Identify which cell holds the provided text, then report its [X, Y] central coordinate. 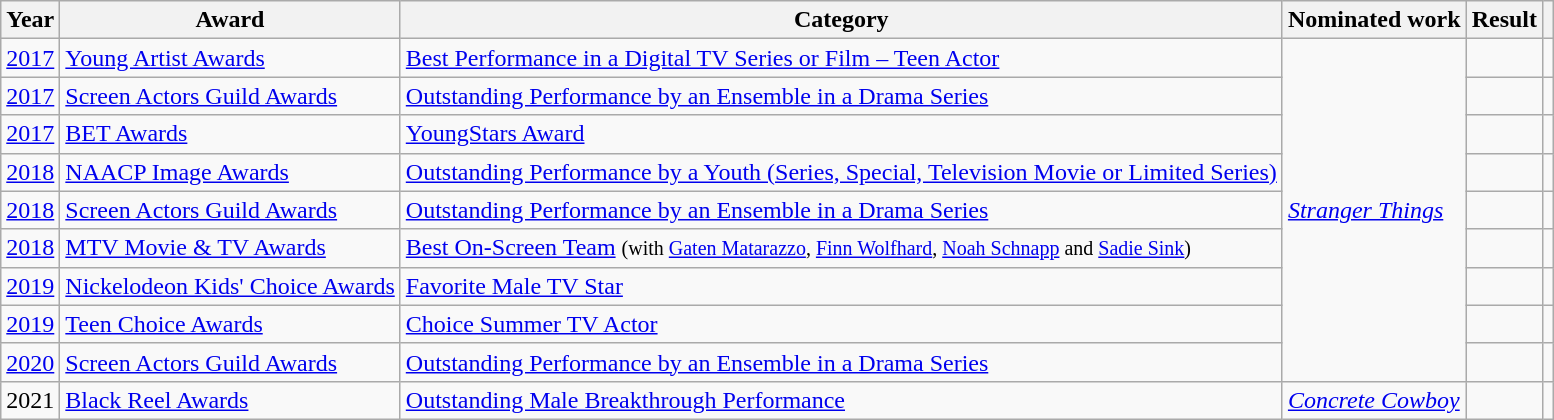
Young Artist Awards [230, 58]
2020 [30, 362]
NAACP Image Awards [230, 172]
Best On-Screen Team (with Gaten Matarazzo, Finn Wolfhard, Noah Schnapp and Sadie Sink) [841, 248]
BET Awards [230, 134]
YoungStars Award [841, 134]
Stranger Things [1374, 210]
Nickelodeon Kids' Choice Awards [230, 286]
Result [1504, 20]
Black Reel Awards [230, 400]
Best Performance in a Digital TV Series or Film – Teen Actor [841, 58]
Choice Summer TV Actor [841, 324]
Teen Choice Awards [230, 324]
Category [841, 20]
Favorite Male TV Star [841, 286]
Outstanding Male Breakthrough Performance [841, 400]
Year [30, 20]
MTV Movie & TV Awards [230, 248]
2021 [30, 400]
Concrete Cowboy [1374, 400]
Nominated work [1374, 20]
Outstanding Performance by a Youth (Series, Special, Television Movie or Limited Series) [841, 172]
Award [230, 20]
